Provide the (x, y) coordinate of the cell's center where the given text is located.  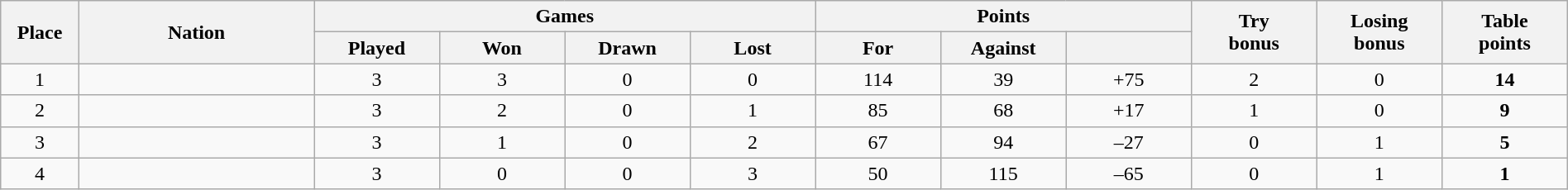
Tablepoints (1505, 32)
67 (878, 142)
Points (1004, 17)
14 (1505, 79)
+17 (1129, 111)
Games (565, 17)
115 (1003, 173)
+75 (1129, 79)
Trybonus (1254, 32)
For (878, 48)
9 (1505, 111)
Against (1003, 48)
5 (1505, 142)
85 (878, 111)
–27 (1129, 142)
Drawn (628, 48)
Lost (753, 48)
Place (40, 32)
50 (878, 173)
Played (377, 48)
68 (1003, 111)
4 (40, 173)
94 (1003, 142)
Losingbonus (1379, 32)
Nation (196, 32)
–65 (1129, 173)
39 (1003, 79)
114 (878, 79)
Won (502, 48)
